Return the (x, y) coordinate for the center point of the cell that contains the specified text.  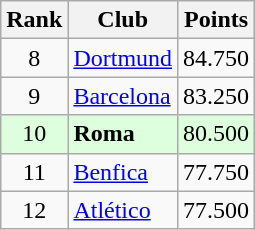
Points (216, 20)
77.750 (216, 172)
84.750 (216, 58)
Rank (34, 20)
Club (123, 20)
Benfica (123, 172)
77.500 (216, 210)
10 (34, 134)
Atlético (123, 210)
Roma (123, 134)
8 (34, 58)
11 (34, 172)
80.500 (216, 134)
Dortmund (123, 58)
12 (34, 210)
Barcelona (123, 96)
83.250 (216, 96)
9 (34, 96)
